Output the [x, y] coordinate of the center of the cell containing the given text.  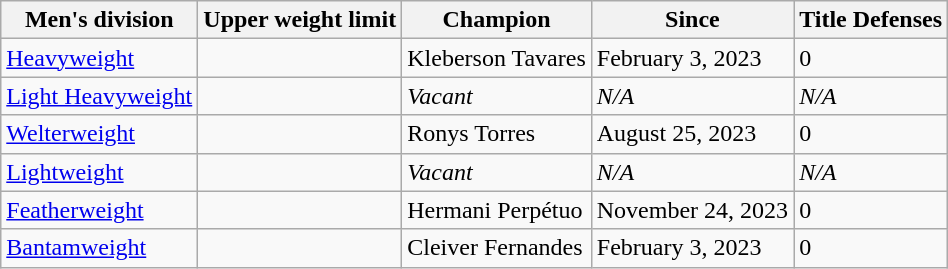
Since [692, 20]
Title Defenses [871, 20]
Welterweight [100, 134]
Lightweight [100, 172]
Bantamweight [100, 248]
Kleberson Tavares [497, 58]
Featherweight [100, 210]
August 25, 2023 [692, 134]
Heavyweight [100, 58]
Ronys Torres [497, 134]
Light Heavyweight [100, 96]
Upper weight limit [300, 20]
November 24, 2023 [692, 210]
Hermani Perpétuo [497, 210]
Champion [497, 20]
Cleiver Fernandes [497, 248]
Men's division [100, 20]
